Capture the cell that displays the provided text and extract its (X, Y) central coordinate. 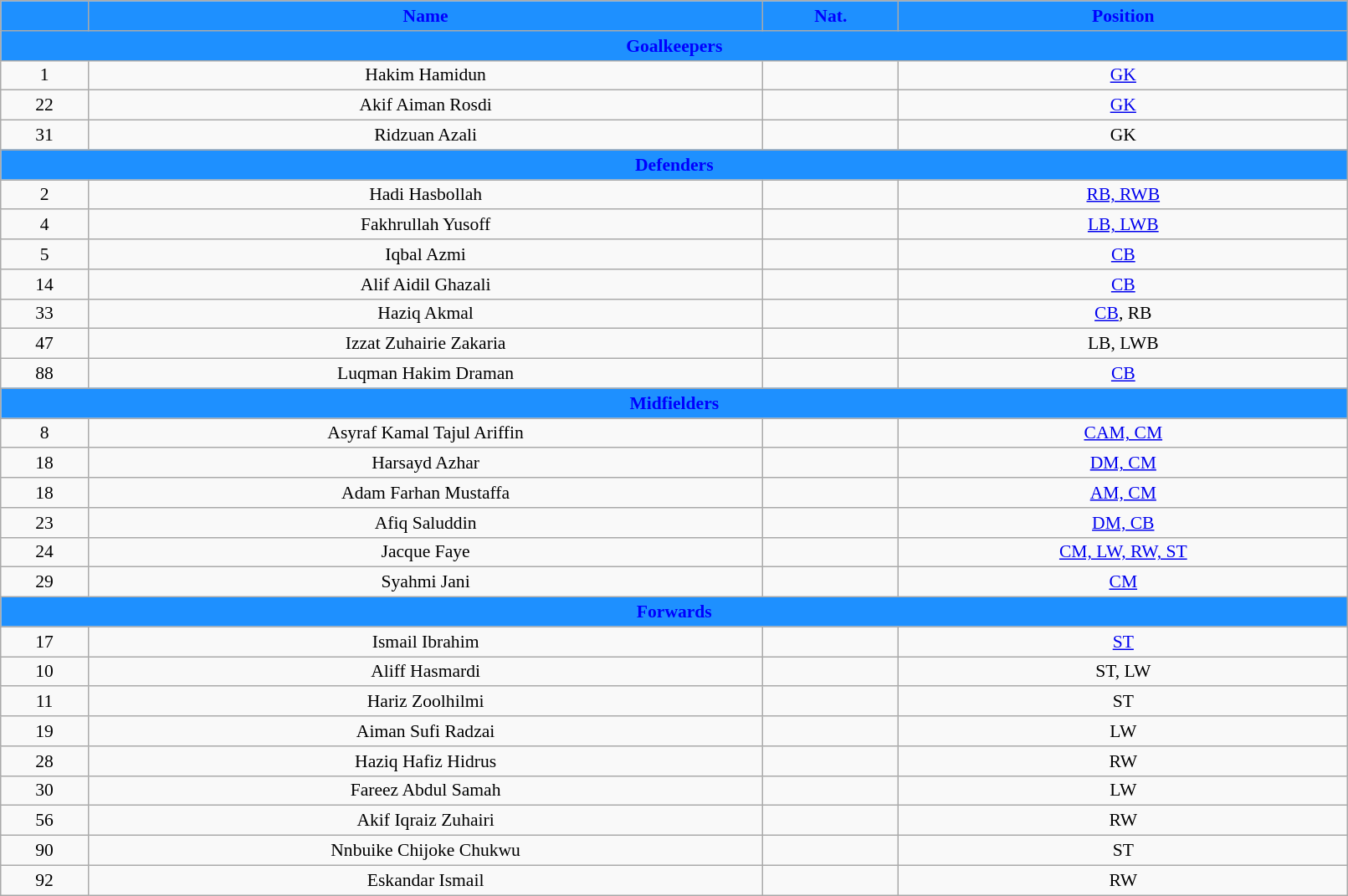
Haziq Akmal (425, 314)
Goalkeepers (674, 46)
Nnbuike Chijoke Chukwu (425, 851)
Afiq Saluddin (425, 523)
CM (1123, 582)
90 (45, 851)
Izzat Zuhairie Zakaria (425, 344)
Midfielders (674, 403)
Name (425, 16)
CB, RB (1123, 314)
Syahmi Jani (425, 582)
88 (45, 374)
Nat. (831, 16)
8 (45, 433)
19 (45, 731)
CM, LW, RW, ST (1123, 552)
4 (45, 225)
28 (45, 761)
2 (45, 195)
Hariz Zoolhilmi (425, 702)
11 (45, 702)
Adam Farhan Mustaffa (425, 493)
Fakhrullah Yusoff (425, 225)
Akif Aiman Rosdi (425, 105)
Aiman Sufi Radzai (425, 731)
47 (45, 344)
ST, LW (1123, 672)
Harsayd Azhar (425, 463)
Aliff Hasmardi (425, 672)
RB, RWB (1123, 195)
92 (45, 880)
Haziq Hafiz Hidrus (425, 761)
Iqbal Azmi (425, 254)
Luqman Hakim Draman (425, 374)
Fareez Abdul Samah (425, 791)
24 (45, 552)
Defenders (674, 165)
56 (45, 821)
1 (45, 75)
Ismail Ibrahim (425, 642)
17 (45, 642)
CAM, CM (1123, 433)
23 (45, 523)
5 (45, 254)
33 (45, 314)
Akif Iqraiz Zuhairi (425, 821)
Alif Aidil Ghazali (425, 284)
Forwards (674, 612)
Jacque Faye (425, 552)
29 (45, 582)
30 (45, 791)
22 (45, 105)
DM, CM (1123, 463)
Position (1123, 16)
14 (45, 284)
Asyraf Kamal Tajul Ariffin (425, 433)
Ridzuan Azali (425, 136)
DM, CB (1123, 523)
31 (45, 136)
Hadi Hasbollah (425, 195)
Hakim Hamidun (425, 75)
AM, CM (1123, 493)
10 (45, 672)
Eskandar Ismail (425, 880)
